Find where the given text appears and provide that cell's center as (x, y) coordinate. 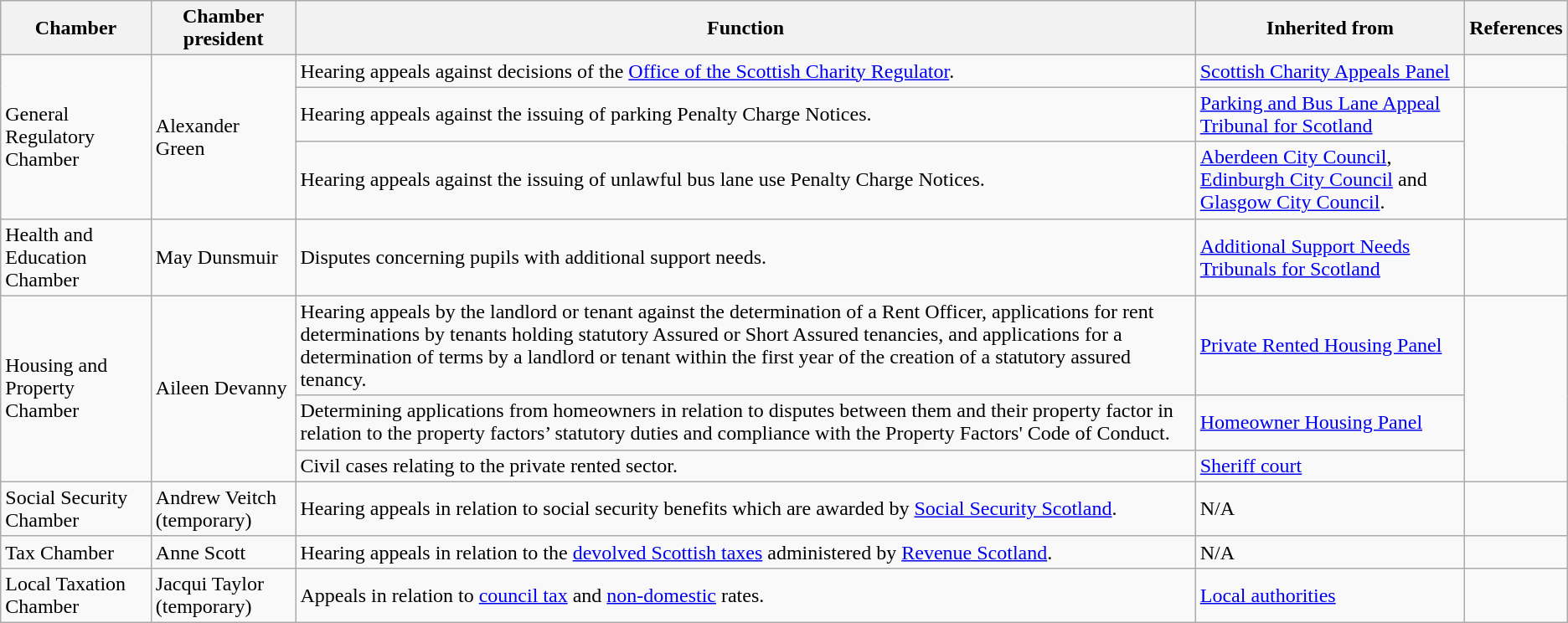
Private Rented Housing Panel (1330, 345)
Civil cases relating to the private rented sector. (745, 466)
Hearing appeals against decisions of the Office of the Scottish Charity Regulator. (745, 71)
Hearing appeals in relation to social security benefits which are awarded by Social Security Scotland. (745, 509)
Aileen Devanny (223, 389)
Health and Education Chamber (76, 257)
Hearing appeals in relation to the devolved Scottish taxes administered by Revenue Scotland. (745, 552)
General Regulatory Chamber (76, 137)
Function (745, 28)
Scottish Charity Appeals Panel (1330, 71)
Tax Chamber (76, 552)
Hearing appeals against the issuing of parking Penalty Charge Notices. (745, 114)
Parking and Bus Lane Appeal Tribunal for Scotland (1330, 114)
Alexander Green (223, 137)
References (1516, 28)
Anne Scott (223, 552)
Hearing appeals against the issuing of unlawful bus lane use Penalty Charge Notices. (745, 180)
Local authorities (1330, 595)
Inherited from (1330, 28)
May Dunsmuir (223, 257)
Chamber (76, 28)
Local Taxation Chamber (76, 595)
Jacqui Taylor (temporary) (223, 595)
Sheriff court (1330, 466)
Social Security Chamber (76, 509)
Homeowner Housing Panel (1330, 422)
Disputes concerning pupils with additional support needs. (745, 257)
Housing and Property Chamber (76, 389)
Chamber president (223, 28)
Aberdeen City Council, Edinburgh City Council and Glasgow City Council. (1330, 180)
Appeals in relation to council tax and non-domestic rates. (745, 595)
Additional Support Needs Tribunals for Scotland (1330, 257)
Andrew Veitch (temporary) (223, 509)
